Scan for the cell matching the given text and deliver its (X, Y) coordinate at center. 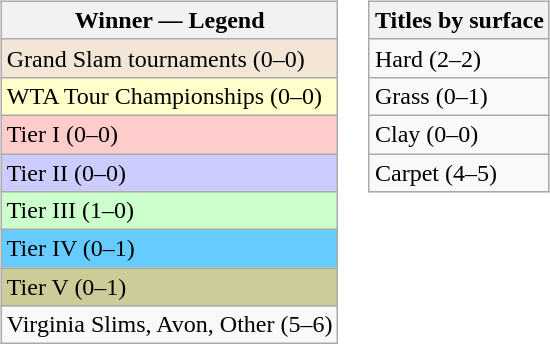
Tier IV (0–1) (170, 249)
Virginia Slims, Avon, Other (5–6) (170, 325)
Grand Slam tournaments (0–0) (170, 58)
Carpet (4–5) (459, 173)
Tier III (1–0) (170, 211)
WTA Tour Championships (0–0) (170, 96)
Grass (0–1) (459, 96)
Tier II (0–0) (170, 173)
Tier I (0–0) (170, 134)
Hard (2–2) (459, 58)
Titles by surface (459, 20)
Clay (0–0) (459, 134)
Tier V (0–1) (170, 287)
Winner — Legend (170, 20)
